Detect which cell encompasses the target text, then output its (x, y) center coordinate. 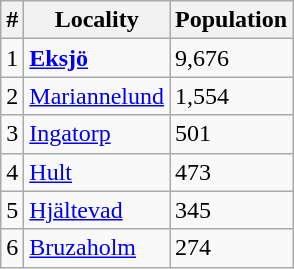
Bruzaholm (97, 248)
1 (12, 58)
Ingatorp (97, 134)
6 (12, 248)
1,554 (232, 96)
5 (12, 210)
Eksjö (97, 58)
Population (232, 20)
9,676 (232, 58)
# (12, 20)
Hult (97, 172)
3 (12, 134)
2 (12, 96)
345 (232, 210)
Hjältevad (97, 210)
Mariannelund (97, 96)
473 (232, 172)
4 (12, 172)
Locality (97, 20)
274 (232, 248)
501 (232, 134)
